Capture the cell that displays the provided text and extract its [x, y] central coordinate. 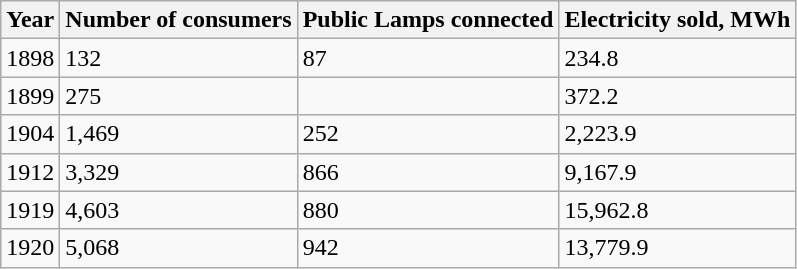
132 [178, 58]
Number of consumers [178, 20]
9,167.9 [678, 172]
942 [428, 248]
372.2 [678, 96]
234.8 [678, 58]
4,603 [178, 210]
Year [30, 20]
Electricity sold, MWh [678, 20]
252 [428, 134]
2,223.9 [678, 134]
13,779.9 [678, 248]
3,329 [178, 172]
Public Lamps connected [428, 20]
880 [428, 210]
275 [178, 96]
1904 [30, 134]
87 [428, 58]
1912 [30, 172]
1899 [30, 96]
866 [428, 172]
15,962.8 [678, 210]
5,068 [178, 248]
1898 [30, 58]
1,469 [178, 134]
1919 [30, 210]
1920 [30, 248]
